From the cell containing the given text, extract its center point as (x, y) coordinate. 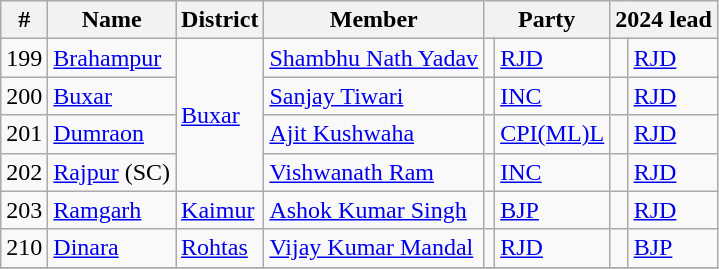
201 (24, 134)
Brahampur (112, 58)
# (24, 20)
Vijay Kumar Mandal (374, 248)
200 (24, 96)
Name (112, 20)
Rohtas (220, 248)
Ramgarh (112, 210)
CPI(ML)L (552, 134)
202 (24, 172)
Sanjay Tiwari (374, 96)
Ajit Kushwaha (374, 134)
203 (24, 210)
Ashok Kumar Singh (374, 210)
Dinara (112, 248)
Shambhu Nath Yadav (374, 58)
Kaimur (220, 210)
Rajpur (SC) (112, 172)
District (220, 20)
Vishwanath Ram (374, 172)
2024 lead (664, 20)
199 (24, 58)
Dumraon (112, 134)
Member (374, 20)
Party (547, 20)
210 (24, 248)
